Extract the [X, Y] coordinate from the center of the cell holding the provided text.  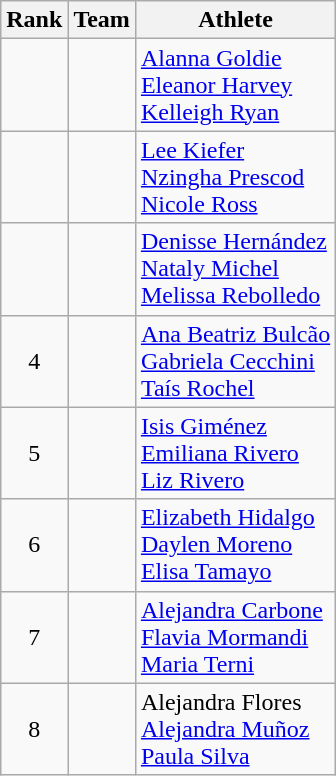
7 [34, 637]
6 [34, 545]
Ana Beatriz BulcãoGabriela CecchiniTaís Rochel [235, 361]
Lee KieferNzingha PrescodNicole Ross [235, 177]
Denisse HernándezNataly MichelMelissa Rebolledo [235, 269]
Alanna GoldieEleanor HarveyKelleigh Ryan [235, 85]
8 [34, 729]
Rank [34, 20]
Team [102, 20]
Athlete [235, 20]
4 [34, 361]
Elizabeth HidalgoDaylen MorenoElisa Tamayo [235, 545]
5 [34, 453]
Alejandra CarboneFlavia MormandiMaria Terni [235, 637]
Isis GiménezEmiliana RiveroLiz Rivero [235, 453]
Alejandra FloresAlejandra MuñozPaula Silva [235, 729]
